Locate the cell with the specified text and output its [X, Y] center coordinate. 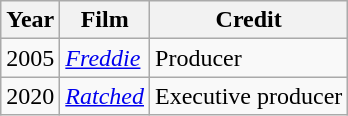
Producer [249, 58]
Year [30, 20]
2005 [30, 58]
Film [105, 20]
Freddie [105, 58]
Credit [249, 20]
2020 [30, 96]
Ratched [105, 96]
Executive producer [249, 96]
